Capture the cell that displays the provided text and extract its [x, y] central coordinate. 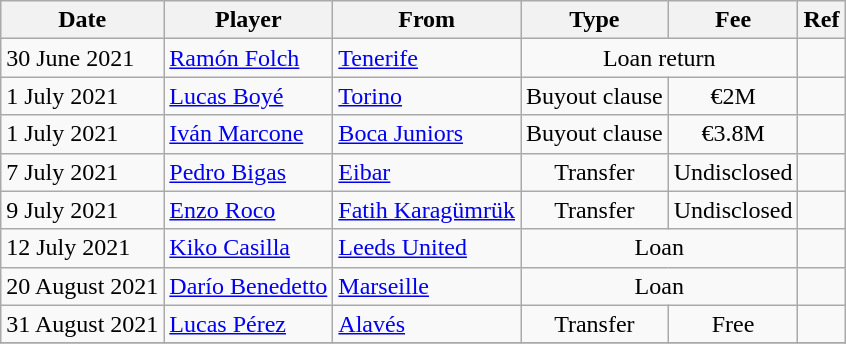
12 July 2021 [82, 248]
Enzo Roco [248, 210]
Boca Juniors [427, 134]
Torino [427, 96]
20 August 2021 [82, 286]
Marseille [427, 286]
Darío Benedetto [248, 286]
From [427, 20]
Ref [822, 20]
Lucas Boyé [248, 96]
Player [248, 20]
€3.8M [733, 134]
31 August 2021 [82, 324]
9 July 2021 [82, 210]
Kiko Casilla [248, 248]
Type [595, 20]
7 July 2021 [82, 172]
€2M [733, 96]
Pedro Bigas [248, 172]
Tenerife [427, 58]
Loan return [660, 58]
Lucas Pérez [248, 324]
Leeds United [427, 248]
Iván Marcone [248, 134]
Fee [733, 20]
Eibar [427, 172]
Free [733, 324]
Fatih Karagümrük [427, 210]
Alavés [427, 324]
30 June 2021 [82, 58]
Ramón Folch [248, 58]
Date [82, 20]
